For the text-containing cell, return its midpoint in (x, y) coordinate format. 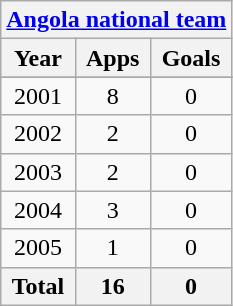
2003 (38, 172)
Total (38, 286)
1 (112, 248)
2005 (38, 248)
Angola national team (116, 20)
16 (112, 286)
2002 (38, 134)
Goals (191, 58)
8 (112, 96)
2001 (38, 96)
2004 (38, 210)
Apps (112, 58)
Year (38, 58)
3 (112, 210)
